Return [x, y] of the center of cell containing provided text 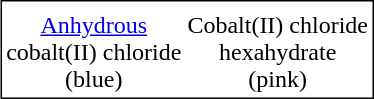
Anhydrous cobalt(II) chloride (blue) [94, 52]
Cobalt(II) chloride hexahydrate (pink) [278, 52]
